Scan for the cell matching the given text and deliver its [X, Y] coordinate at center. 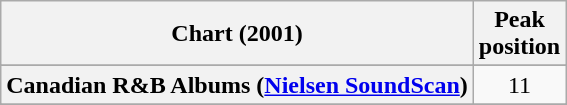
11 [519, 85]
Canadian R&B Albums (Nielsen SoundScan) [238, 85]
Chart (2001) [238, 34]
Peak position [519, 34]
